Return (x, y) of the center of cell containing provided text 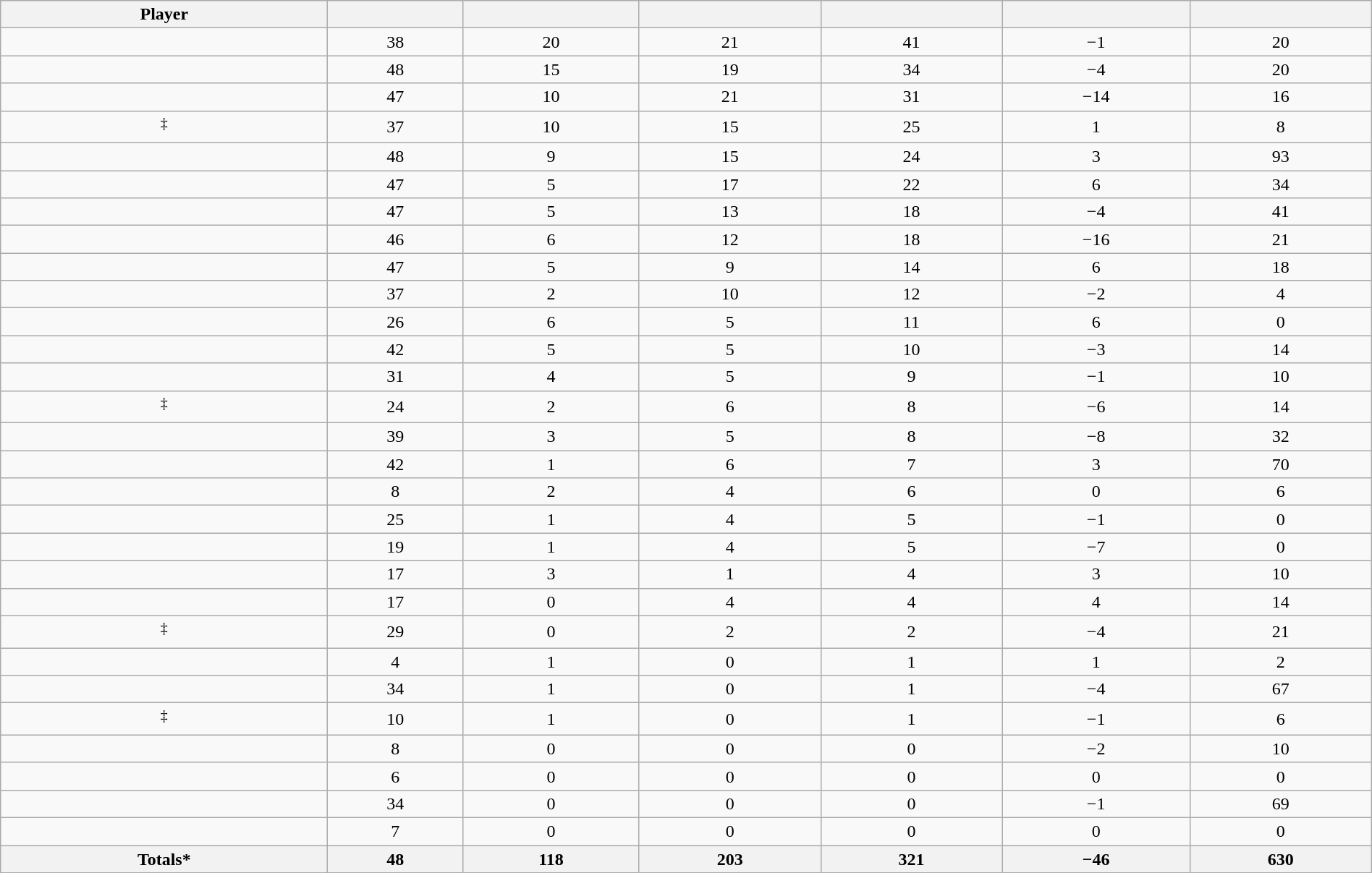
203 (729, 859)
16 (1281, 97)
−8 (1096, 437)
38 (395, 42)
39 (395, 437)
26 (395, 322)
630 (1281, 859)
46 (395, 239)
−7 (1096, 547)
−16 (1096, 239)
Player (164, 14)
−14 (1096, 97)
93 (1281, 157)
Totals* (164, 859)
−46 (1096, 859)
13 (729, 212)
67 (1281, 689)
29 (395, 632)
11 (912, 322)
32 (1281, 437)
118 (551, 859)
22 (912, 184)
−6 (1096, 406)
69 (1281, 804)
321 (912, 859)
−3 (1096, 349)
70 (1281, 464)
